Detect which cell encompasses the target text, then output its (X, Y) center coordinate. 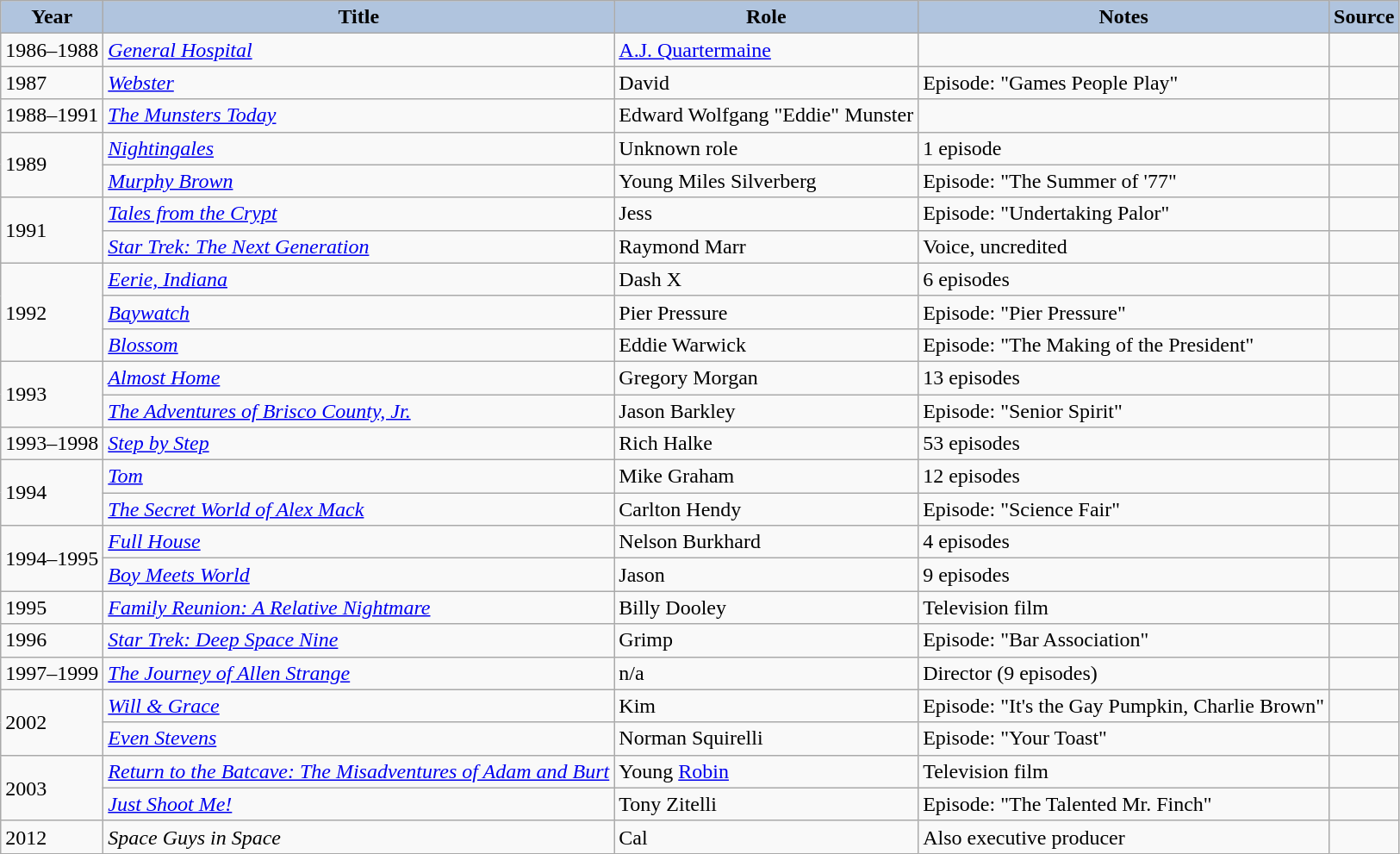
Gregory Morgan (767, 377)
Kim (767, 706)
Step by Step (358, 444)
Episode: "Your Toast" (1123, 739)
Raymond Marr (767, 246)
Episode: "Games People Play" (1123, 83)
Episode: "Science Fair" (1123, 509)
1988–1991 (52, 115)
Almost Home (358, 377)
Star Trek: The Next Generation (358, 246)
Full House (358, 542)
Tony Zitelli (767, 804)
A.J. Quartermaine (767, 50)
Jason (767, 575)
Baywatch (358, 312)
Nelson Burkhard (767, 542)
Will & Grace (358, 706)
Mike Graham (767, 477)
1 episode (1123, 148)
The Secret World of Alex Mack (358, 509)
n/a (767, 673)
The Adventures of Brisco County, Jr. (358, 411)
1994 (52, 493)
Notes (1123, 17)
Source (1365, 17)
Billy Dooley (767, 608)
Young Robin (767, 771)
2003 (52, 788)
1993–1998 (52, 444)
Just Shoot Me! (358, 804)
Webster (358, 83)
Unknown role (767, 148)
2002 (52, 722)
Role (767, 17)
1993 (52, 394)
Eddie Warwick (767, 345)
1989 (52, 165)
Rich Halke (767, 444)
13 episodes (1123, 377)
Episode: "It's the Gay Pumpkin, Charlie Brown" (1123, 706)
Episode: "Bar Association" (1123, 640)
1994–1995 (52, 558)
Carlton Hendy (767, 509)
Murphy Brown (358, 181)
Family Reunion: A Relative Nightmare (358, 608)
Jess (767, 214)
Cal (767, 837)
12 episodes (1123, 477)
Jason Barkley (767, 411)
Boy Meets World (358, 575)
4 episodes (1123, 542)
1992 (52, 312)
Edward Wolfgang "Eddie" Munster (767, 115)
Return to the Batcave: The Misadventures of Adam and Burt (358, 771)
1987 (52, 83)
Episode: "Undertaking Palor" (1123, 214)
Grimp (767, 640)
Norman Squirelli (767, 739)
Year (52, 17)
53 episodes (1123, 444)
6 episodes (1123, 279)
Episode: "The Summer of '77" (1123, 181)
Even Stevens (358, 739)
Director (9 episodes) (1123, 673)
Space Guys in Space (358, 837)
Episode: "Senior Spirit" (1123, 411)
Also executive producer (1123, 837)
Voice, uncredited (1123, 246)
Title (358, 17)
The Munsters Today (358, 115)
1995 (52, 608)
Young Miles Silverberg (767, 181)
Tales from the Crypt (358, 214)
David (767, 83)
Eerie, Indiana (358, 279)
Dash X (767, 279)
General Hospital (358, 50)
9 episodes (1123, 575)
Nightingales (358, 148)
2012 (52, 837)
1991 (52, 230)
Episode: "The Talented Mr. Finch" (1123, 804)
1997–1999 (52, 673)
The Journey of Allen Strange (358, 673)
1996 (52, 640)
Blossom (358, 345)
Tom (358, 477)
Pier Pressure (767, 312)
1986–1988 (52, 50)
Episode: "The Making of the President" (1123, 345)
Episode: "Pier Pressure" (1123, 312)
Star Trek: Deep Space Nine (358, 640)
